Extract the (x, y) coordinate from the center of the cell holding the provided text.  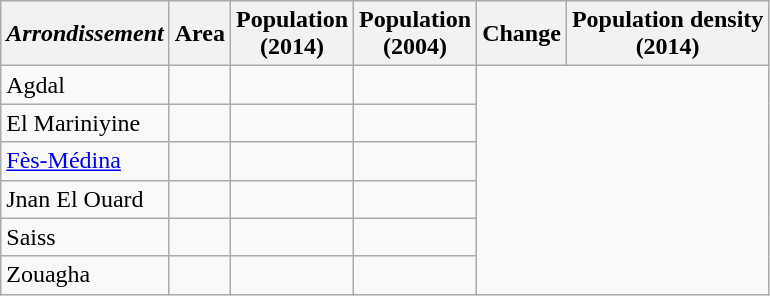
Zouagha (85, 275)
Fès-Médina (85, 161)
Population(2014) (292, 34)
Arrondissement (85, 34)
Area (200, 34)
Population density(2014) (667, 34)
Jnan El Ouard (85, 199)
El Mariniyine (85, 123)
Change (522, 34)
Saiss (85, 237)
Agdal (85, 85)
Population(2004) (416, 34)
